For the text-containing cell, return its midpoint in [x, y] coordinate format. 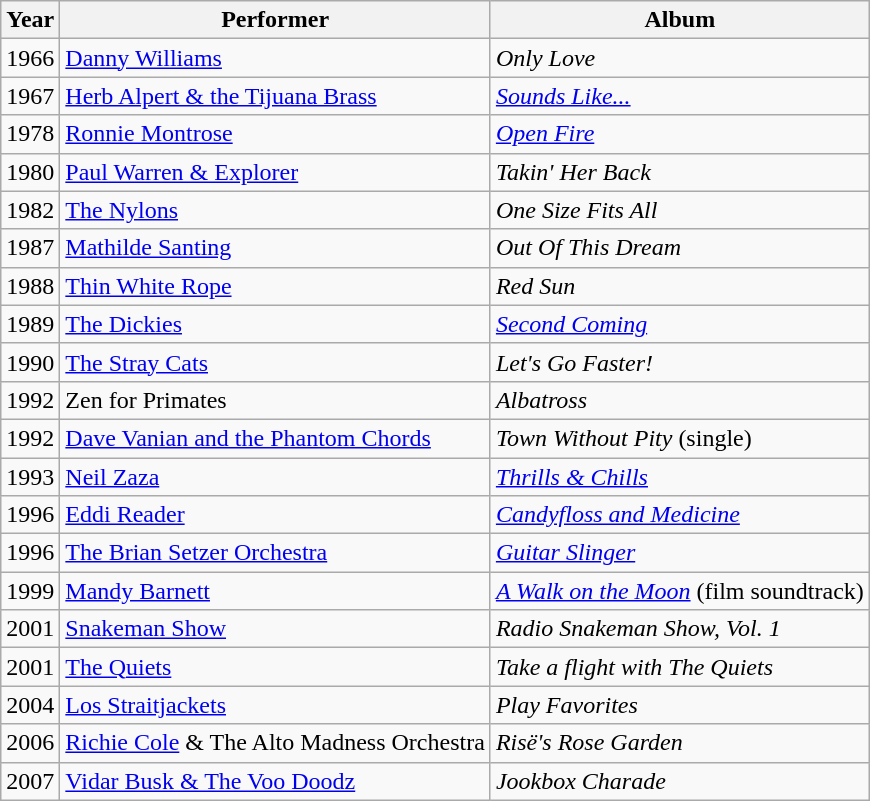
1993 [30, 477]
Let's Go Faster! [680, 362]
Year [30, 20]
Red Sun [680, 286]
Album [680, 20]
Takin' Her Back [680, 172]
Albatross [680, 400]
Performer [276, 20]
Dave Vanian and the Phantom Chords [276, 438]
Candyfloss and Medicine [680, 515]
Richie Cole & The Alto Madness Orchestra [276, 743]
The Dickies [276, 324]
The Nylons [276, 210]
Vidar Busk & The Voo Doodz [276, 781]
Mandy Barnett [276, 591]
Radio Snakeman Show, Vol. 1 [680, 629]
One Size Fits All [680, 210]
1989 [30, 324]
1987 [30, 248]
Jookbox Charade [680, 781]
1980 [30, 172]
1999 [30, 591]
Out Of This Dream [680, 248]
Eddi Reader [276, 515]
Snakeman Show [276, 629]
2004 [30, 705]
Paul Warren & Explorer [276, 172]
Herb Alpert & the Tijuana Brass [276, 96]
The Stray Cats [276, 362]
2007 [30, 781]
Risë's Rose Garden [680, 743]
1982 [30, 210]
Zen for Primates [276, 400]
Sounds Like... [680, 96]
Only Love [680, 58]
Neil Zaza [276, 477]
Thin White Rope [276, 286]
Town Without Pity (single) [680, 438]
The Brian Setzer Orchestra [276, 553]
Second Coming [680, 324]
1988 [30, 286]
Take a flight with The Quiets [680, 667]
Guitar Slinger [680, 553]
1978 [30, 134]
A Walk on the Moon (film soundtrack) [680, 591]
Play Favorites [680, 705]
1966 [30, 58]
Mathilde Santing [276, 248]
Ronnie Montrose [276, 134]
2006 [30, 743]
1967 [30, 96]
Open Fire [680, 134]
Thrills & Chills [680, 477]
Los Straitjackets [276, 705]
The Quiets [276, 667]
Danny Williams [276, 58]
1990 [30, 362]
